Identify which cell holds the provided text, then report its [X, Y] central coordinate. 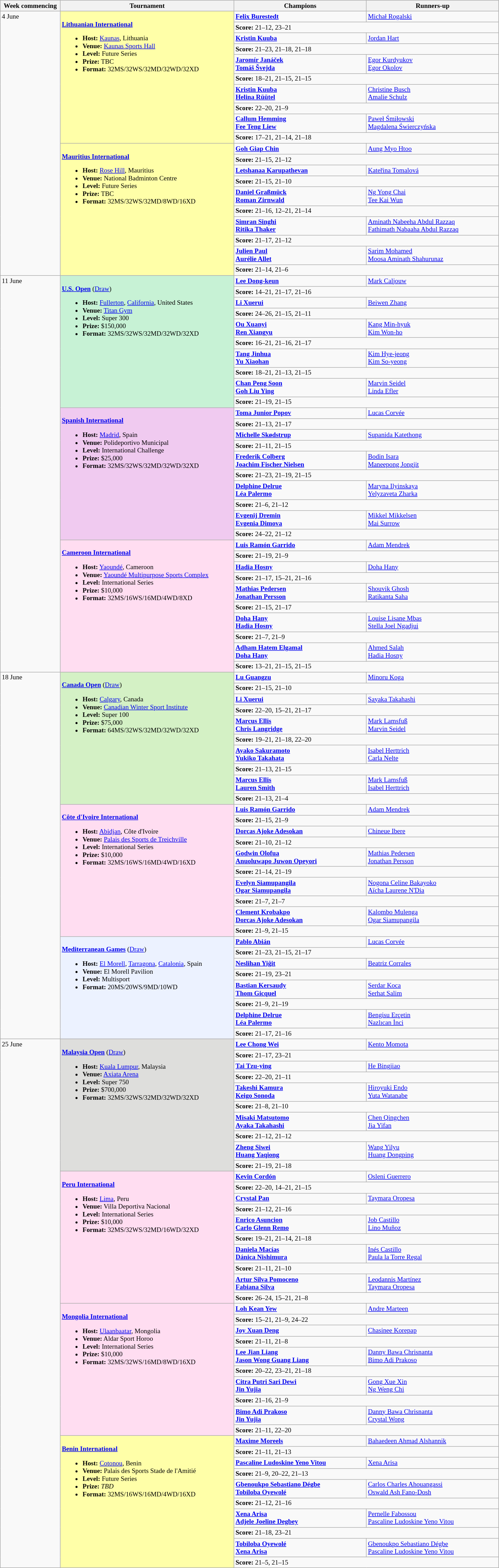
Pascaline Ludoskine Yeno Vitou [300, 1463]
Jaromír Janáček Tomáš Švejda [300, 64]
Misaki Matsutomo Ayaka Takahashi [300, 1121]
Score: 21–11, 22–20 [366, 1430]
Aung Myo Htoo [432, 149]
Louise Lisane Mbas Stella Joel Ngadjui [432, 622]
Kang Min-hyuk Kim Won-ho [432, 328]
Evelyn Siamupangila Ogar Siamupangila [300, 887]
Benin InternationalHost: Cotonou, BeninVenue: Palais des Sports Stade de l'AmitiéLevel: Future SeriesPrize: TBDFormat: 32MS/16WS/16MD/4WD/16XD [147, 1502]
Felix Burestedt [300, 17]
Score: 21–8, 21–10 [366, 1107]
Mediterranean Games (Draw)Host: El Morell, Tarragona, Catalonia, SpainVenue: El Morell PavilionLevel: MultisportFormat: 20MS/20WS/9MD/10WD [147, 988]
Ayako Sakuramoto Yukiko Takahata [300, 754]
Bodin Isara Maneepong Jongjit [432, 460]
Artur Silva Pomoceno Fabiana Silva [300, 1283]
Ou Xuanyi Ren Xiangyu [300, 328]
Score: 21–17, 21–16 [366, 1034]
Score: 13–21, 21–15, 21–15 [366, 667]
Inés Castillo Paula la Torre Regal [432, 1254]
Score: 21–23, 21–19, 21–15 [366, 475]
Adham Hatem Elgamal Doha Hany [300, 652]
Carlos Charles Ahouangassi Oswald Ash Fano-Dosh [432, 1488]
Isabel Herttrich Carla Nelte [432, 754]
Goh Giap Chin [300, 149]
Doha Hany Hadia Hosny [300, 622]
Egor Kurdyukov Egor Okolov [432, 64]
Kristin Kuuba [300, 38]
Loh Kean Yew [300, 1309]
Lee Chong Wei [300, 1045]
Gong Xue Xin Ng Weng Chi [432, 1386]
Bengisu Erçetin Nazlıcan İnci [432, 1019]
Danny Bawa Chrisnanta Bimo Adi Prakoso [432, 1356]
Score: 21–5, 21–15 [366, 1562]
Score: 21–13, 21–15 [366, 769]
He Bingjiao [432, 1066]
Takeshi Kamura Keigo Sonoda [300, 1092]
Michał Rogalski [432, 17]
Lu Guangzu [300, 678]
Score: 21–9, 20–22, 21–13 [366, 1474]
Joy Xuan Deng [300, 1331]
Score: 21–6, 21–12 [366, 505]
Ahmed Salah Hadia Hosny [432, 652]
Xena Arisa Adjele Joeline Degbey [300, 1518]
Score: 21–15, 21–17 [366, 608]
Score: 19–21, 21–14, 21–18 [366, 1239]
Kim Hye-jeong Kim So-yeong [432, 358]
Score: 18–21, 21–13, 21–15 [366, 373]
Score: 21–16, 21–9 [366, 1401]
Score: 21–10, 21–12 [366, 843]
Letshanaa Karupathevan [300, 170]
Runners-up [432, 6]
Lee Dong-keun [300, 281]
Chineue Ibere [432, 832]
4 June [30, 143]
18 June [30, 856]
Score: 16–21, 21–16, 21–17 [366, 343]
Score: 21–11, 21–13 [366, 1452]
Beiwen Zhang [432, 303]
Tournament [147, 6]
Julien Paul Aurélie Allet [300, 255]
Job Castillo Lino Muñoz [432, 1224]
Week commencing [30, 6]
Marvin Seidel Linda Efler [432, 387]
Chasinee Korepap [432, 1331]
U.S. Open (Draw)Host: Fullerton, California, United StatesVenue: Titan GymLevel: Super 300Prize: $150,000Format: 32MS/32WS/32MD/32WD/32XD [147, 342]
Score: 21–18, 23–21 [366, 1533]
Gbenoukpo Sebastiano Dégbe Tobiloba Oyewolé [300, 1488]
Kalombo Mulenga Ogar Siamupangila [432, 916]
Mark Caljouw [432, 281]
Maryna Ilyinskaya Yelyzaveta Zharka [432, 490]
Score: 21–15, 21–12 [366, 160]
Score: 22–20, 21–11 [366, 1077]
Xena Arisa [432, 1463]
Score: 21–14, 21–6 [366, 270]
Zheng Siwei Huang Yaqiong [300, 1151]
Peru InternationalHost: Lima, PeruVenue: Villa Deportiva NacionalLevel: International SeriesPrize: $10,000Format: 32MS/32WS/32MD/16WD/32XD [147, 1237]
Mikkel Mikkelsen Mai Surrow [432, 520]
Kento Momota [432, 1045]
Score: 21–19, 23–21 [366, 974]
Serdar Koca Serhat Salim [432, 989]
Shouvik Ghosh Ratikanta Saha [432, 593]
Bimo Adi Prakoso Jin Yujia [300, 1415]
Score: 21–11, 21–10 [366, 1268]
Daniela Macías Dánica Nishimura [300, 1254]
Canada Open (Draw)Host: Calgary, CanadaVenue: Canadian Winter Sport InstituteLevel: Super 100Prize: $75,000Format: 64MS/32WS/32MD/32WD/32XD [147, 738]
Minoru Koga [432, 678]
Jordan Hart [432, 38]
Simran Singhi Ritika Thaker [300, 226]
Score: 21–12, 23–21 [366, 28]
Toma Junior Popov [300, 413]
Score: 21–7, 21–7 [366, 901]
Marcus Ellis Chris Langridge [300, 725]
Taymara Oropesa [432, 1199]
Tobiloba Oyewolé Xena Arisa [300, 1548]
Lithuanian InternationalHost: Kaunas, LithuaniaVenue: Kaunas Sports HallLevel: Future SeriesPrize: TBCFormat: 32MS/32WS/32MD/32WD/32XD [147, 77]
Score: 21–17, 15–21, 21–16 [366, 578]
Score: 21–19, 21–18 [366, 1166]
Bahaedeen Ahmad Alshannik [432, 1441]
Enrico Asuncion Carlo Glenn Remo [300, 1224]
Score: 22–20, 21–9 [366, 108]
Chan Peng Soon Goh Liu Ying [300, 387]
Doha Hany [432, 567]
Clement Krobakpo Dorcas Ajoke Adesokan [300, 916]
Pernelle Fabossou Pascaline Ludoskine Yeno Vitou [432, 1518]
Ng Yong Chai Tee Kai Wun [432, 196]
Score: 21–9, 21–19 [366, 1004]
Frederik Colberg Joachim Fischer Nielsen [300, 460]
Callum Hemming Fee Teng Liew [300, 123]
Christine Busch Amalie Schulz [432, 94]
Tang Jinhua Yu Xiaohan [300, 358]
Score: 21–11, 21–15 [366, 446]
Crystal Pan [300, 1199]
Score: 21–16, 12–21, 21–14 [366, 211]
Paweł Śmiłowski Magdalena Świerczyńska [432, 123]
Score: 21–9, 21–15 [366, 931]
Score: 21–19, 21–15 [366, 402]
Score: 21–12, 21–12 [366, 1136]
Pablo Abián [300, 942]
Hiroyuki Endo Yuta Watanabe [432, 1092]
Malaysia Open (Draw)Host: Kuala Lumpur, MalaysiaVenue: Axiata ArenaLevel: Super 750Prize: $700,000Format: 32MS/32WS/32MD/32WD/32XD [147, 1105]
Score: 21–13, 21–17 [366, 424]
Score: 20–22, 23–21, 21–18 [366, 1371]
Score: 21–13, 21–4 [366, 799]
Neslihan Yiğit [300, 964]
Kevin Cordón [300, 1177]
Bastian Kersaudy Thom Gicquel [300, 989]
Score: 21–17, 23–21 [366, 1055]
Score: 18–21, 21–15, 21–15 [366, 79]
25 June [30, 1304]
Wang Yilyu Huang Dongping [432, 1151]
Mauritius InternationalHost: Rose Hill, MauritiusVenue: National Badminton CentreLevel: Future SeriesPrize: TBCFormat: 32MS/32WS/32MD/8WD/16XD [147, 209]
Mark Lamsfuß Isabel Herttrich [432, 784]
Spanish InternationalHost: Madrid, SpainVenue: Polideportivo MunicipalLevel: International ChallengePrize: $25,000Format: 32MS/32WS/32MD/32WD/32XD [147, 474]
Leodannis Martínez Taymara Oropesa [432, 1283]
Score: 15–21, 21–9, 24–22 [366, 1320]
Score: 26–24, 15–21, 21–8 [366, 1298]
Score: 22–20, 14–21, 21–15 [366, 1188]
Dorcas Ajoke Adesokan [300, 832]
Kateřina Tomalová [432, 170]
Score: 22–20, 15–21, 21–17 [366, 710]
Score: 21–15, 21–9 [366, 820]
Score: 21–7, 21–9 [366, 637]
Tai Tzu-ying [300, 1066]
Hadia Hosny [300, 567]
Champions [300, 6]
Sarim Mohamed Moosa Aminath Shahurunaz [432, 255]
Godwin Olofua Anuoluwapo Juwon Opeyori [300, 857]
Chen Qingchen Jia Yifan [432, 1121]
Maxime Moreels [300, 1441]
Mark Lamsfuß Marvin Seidel [432, 725]
Nogona Celine Bakayoko Aïcha Laurene N'Dia [432, 887]
Score: 21–23, 21–15, 21–17 [366, 953]
Aminath Nabeeha Abdul Razzaq Fathimath Nabaaha Abdul Razzaq [432, 226]
Score: 24–26, 21–15, 21–11 [366, 314]
Kristin Kuuba Helina Rüütel [300, 94]
Evgenij Dremin Evgenia Dimova [300, 520]
11 June [30, 474]
Andre Marteen [432, 1309]
Gbenoukpo Sebastiano Dégbe Pascaline Ludoskine Yeno Vitou [432, 1548]
Score: 17–21, 21–14, 21–18 [366, 138]
Lee Jian Liang Jason Wong Guang Liang [300, 1356]
Score: 21–19, 21–9 [366, 556]
Michelle Skødstrup [300, 435]
Sayaka Takahashi [432, 699]
Mongolia InternationalHost: Ulaanbaatar, MongoliaVenue: Aldar Sport HorooLevel: International SeriesPrize: $10,000Format: 32MS/32WS/16MD/8WD/16XD [147, 1369]
Marcus Ellis Lauren Smith [300, 784]
Score: 21–11, 21–8 [366, 1341]
Citra Putri Sari Dewi Jin Yujia [300, 1386]
Score: 14–21, 21–17, 21–16 [366, 292]
Score: 24–22, 21–12 [366, 534]
Daniel Graßmück Roman Zirnwald [300, 196]
Danny Bawa Chrisnanta Crystal Wong [432, 1415]
Score: 21–17, 21–12 [366, 241]
Score: 21–23, 21–18, 21–18 [366, 49]
Beatriz Corrales [432, 964]
Score: 21–14, 21–19 [366, 872]
Osleni Guerrero [432, 1177]
Supanida Katethong [432, 435]
Score: 19–21, 21–18, 22–20 [366, 740]
